Identify which cell holds the provided text, then report its (x, y) central coordinate. 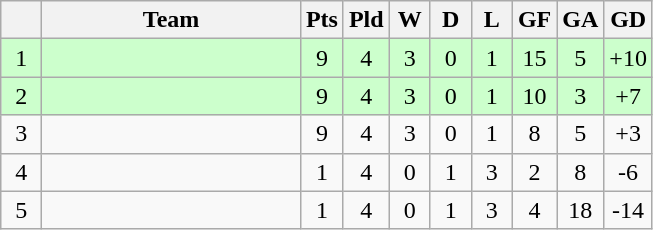
D (450, 20)
+10 (628, 58)
L (492, 20)
Team (172, 20)
-14 (628, 210)
+3 (628, 134)
W (410, 20)
Pld (366, 20)
GD (628, 20)
+7 (628, 96)
GA (580, 20)
GF (534, 20)
Pts (322, 20)
10 (534, 96)
-6 (628, 172)
18 (580, 210)
15 (534, 58)
